Capture the cell that displays the provided text and extract its [X, Y] central coordinate. 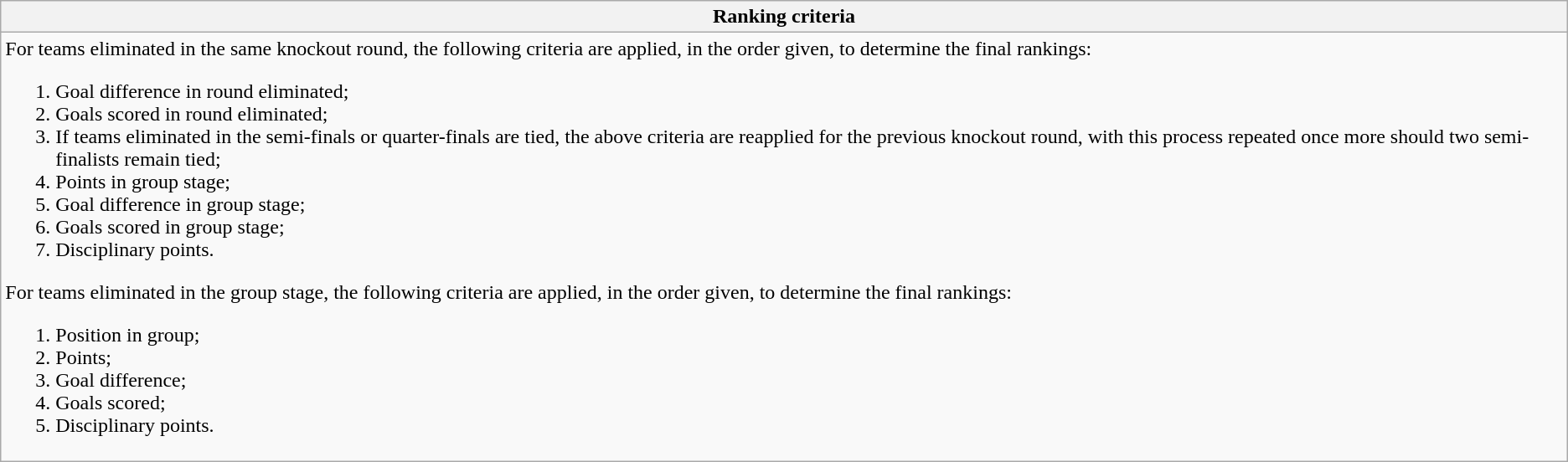
Ranking criteria [784, 17]
